Locate the cell with the specified text and output its (X, Y) center coordinate. 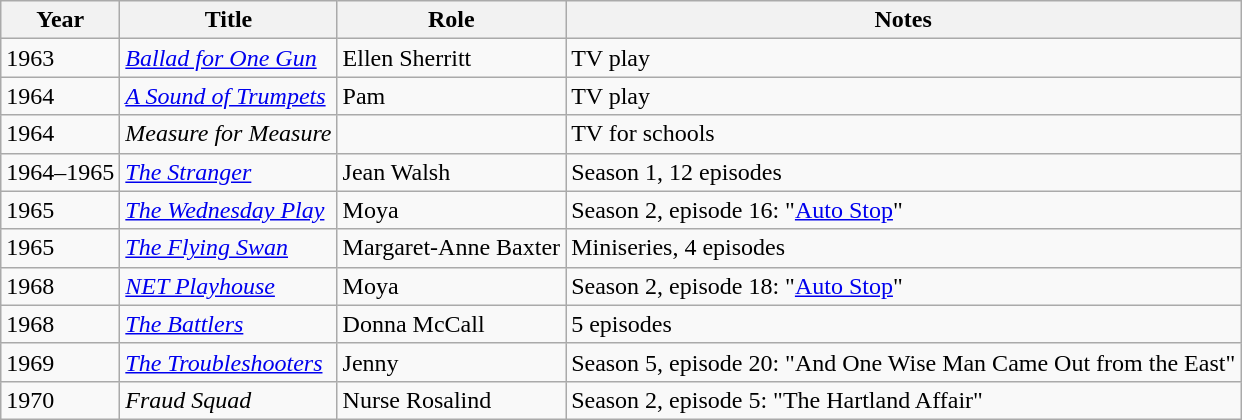
The Stranger (228, 172)
Notes (904, 20)
Title (228, 20)
Season 1, 12 episodes (904, 172)
Year (60, 20)
The Troubleshooters (228, 362)
Season 5, episode 20: "And One Wise Man Came Out from the East" (904, 362)
NET Playhouse (228, 286)
Jean Walsh (452, 172)
Season 2, episode 16: "Auto Stop" (904, 210)
Pam (452, 96)
1970 (60, 400)
Margaret-Anne Baxter (452, 248)
5 episodes (904, 324)
A Sound of Trumpets (228, 96)
The Wednesday Play (228, 210)
Miniseries, 4 episodes (904, 248)
Season 2, episode 5: "The Hartland Affair" (904, 400)
The Flying Swan (228, 248)
Season 2, episode 18: "Auto Stop" (904, 286)
Jenny (452, 362)
TV for schools (904, 134)
Donna McCall (452, 324)
Ballad for One Gun (228, 58)
1969 (60, 362)
Measure for Measure (228, 134)
Fraud Squad (228, 400)
Role (452, 20)
Ellen Sherritt (452, 58)
Nurse Rosalind (452, 400)
1964–1965 (60, 172)
1963 (60, 58)
The Battlers (228, 324)
